Detect which cell encompasses the target text, then output its (X, Y) center coordinate. 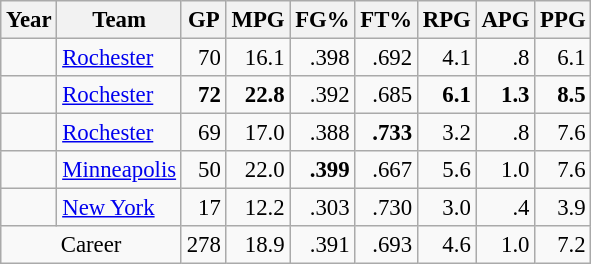
.398 (322, 58)
.392 (322, 95)
8.5 (563, 95)
22.8 (258, 95)
4.6 (446, 245)
3.9 (563, 208)
Year (29, 20)
FG% (322, 20)
3.2 (446, 133)
4.1 (446, 58)
.730 (386, 208)
Team (119, 20)
.667 (386, 170)
.4 (506, 208)
7.2 (563, 245)
70 (204, 58)
69 (204, 133)
1.3 (506, 95)
3.0 (446, 208)
12.2 (258, 208)
New York (119, 208)
17.0 (258, 133)
.685 (386, 95)
22.0 (258, 170)
APG (506, 20)
72 (204, 95)
GP (204, 20)
PPG (563, 20)
.692 (386, 58)
.693 (386, 245)
RPG (446, 20)
MPG (258, 20)
.388 (322, 133)
Minneapolis (119, 170)
18.9 (258, 245)
.391 (322, 245)
50 (204, 170)
Career (92, 245)
16.1 (258, 58)
.303 (322, 208)
5.6 (446, 170)
278 (204, 245)
.733 (386, 133)
.399 (322, 170)
17 (204, 208)
FT% (386, 20)
